For the text-containing cell, return its midpoint in (x, y) coordinate format. 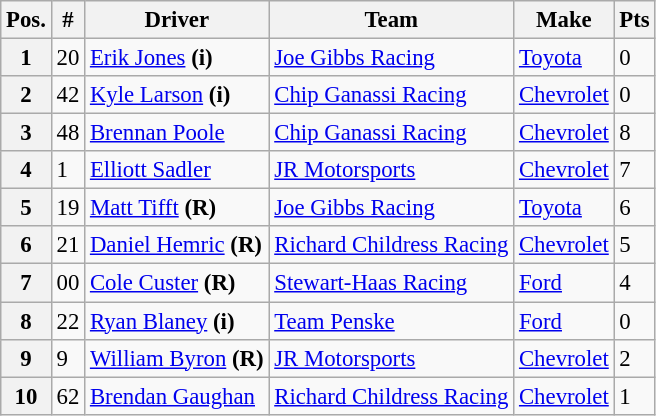
Kyle Larson (i) (177, 95)
48 (68, 133)
22 (68, 321)
10 (26, 396)
42 (68, 95)
Stewart-Haas Racing (392, 283)
3 (26, 133)
62 (68, 396)
Team Penske (392, 321)
Elliott Sadler (177, 170)
Team (392, 20)
19 (68, 208)
William Byron (R) (177, 358)
Matt Tifft (R) (177, 208)
Brennan Poole (177, 133)
Pos. (26, 20)
Pts (634, 20)
Ryan Blaney (i) (177, 321)
Driver (177, 20)
Cole Custer (R) (177, 283)
Brendan Gaughan (177, 396)
00 (68, 283)
Erik Jones (i) (177, 58)
21 (68, 245)
20 (68, 58)
# (68, 20)
Make (564, 20)
Daniel Hemric (R) (177, 245)
